Return (X, Y) of the center of cell containing provided text 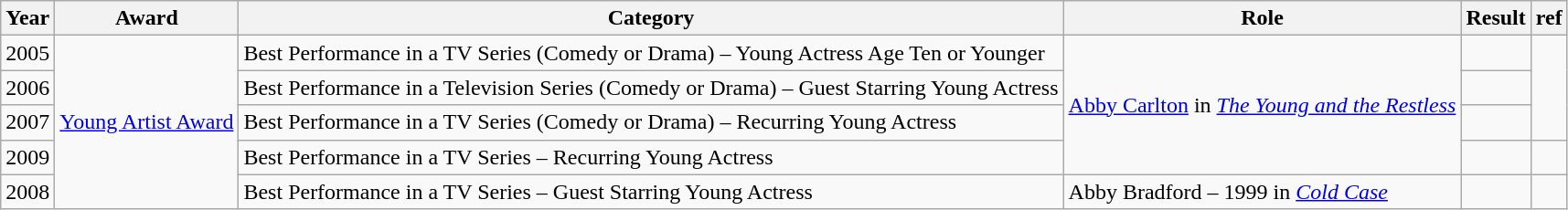
Award (146, 18)
Best Performance in a TV Series – Guest Starring Young Actress (651, 192)
2007 (27, 122)
Best Performance in a Television Series (Comedy or Drama) – Guest Starring Young Actress (651, 88)
Result (1496, 18)
Role (1262, 18)
Abby Carlton in The Young and the Restless (1262, 105)
Best Performance in a TV Series (Comedy or Drama) – Recurring Young Actress (651, 122)
Best Performance in a TV Series – Recurring Young Actress (651, 157)
Best Performance in a TV Series (Comedy or Drama) – Young Actress Age Ten or Younger (651, 53)
2005 (27, 53)
Year (27, 18)
2006 (27, 88)
Category (651, 18)
ref (1549, 18)
2009 (27, 157)
Abby Bradford – 1999 in Cold Case (1262, 192)
2008 (27, 192)
Young Artist Award (146, 122)
